Scan for the cell matching the given text and deliver its [X, Y] coordinate at center. 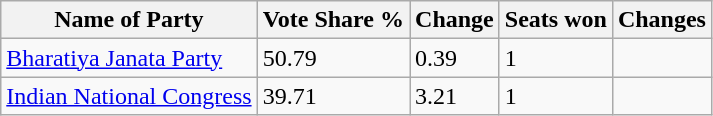
Change [455, 20]
3.21 [455, 96]
Changes [662, 20]
Indian National Congress [129, 96]
39.71 [333, 96]
Bharatiya Janata Party [129, 58]
Vote Share % [333, 20]
0.39 [455, 58]
Seats won [556, 20]
Name of Party [129, 20]
50.79 [333, 58]
